Provide the (x, y) coordinate of the cell's center where the given text is located.  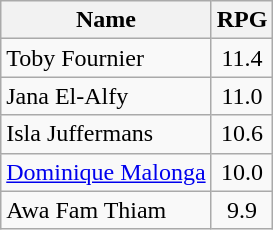
11.4 (242, 58)
Toby Fournier (106, 58)
11.0 (242, 96)
RPG (242, 20)
Dominique Malonga (106, 172)
Awa Fam Thiam (106, 210)
10.6 (242, 134)
9.9 (242, 210)
Isla Juffermans (106, 134)
Jana El-Alfy (106, 96)
Name (106, 20)
10.0 (242, 172)
